Determine the (X, Y) coordinate at the center of the cell enclosing the given text.  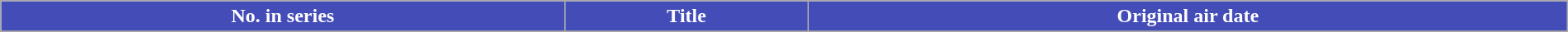
No. in series (283, 16)
Title (686, 16)
Original air date (1188, 16)
